Find where the given text appears and provide that cell's center as [x, y] coordinate. 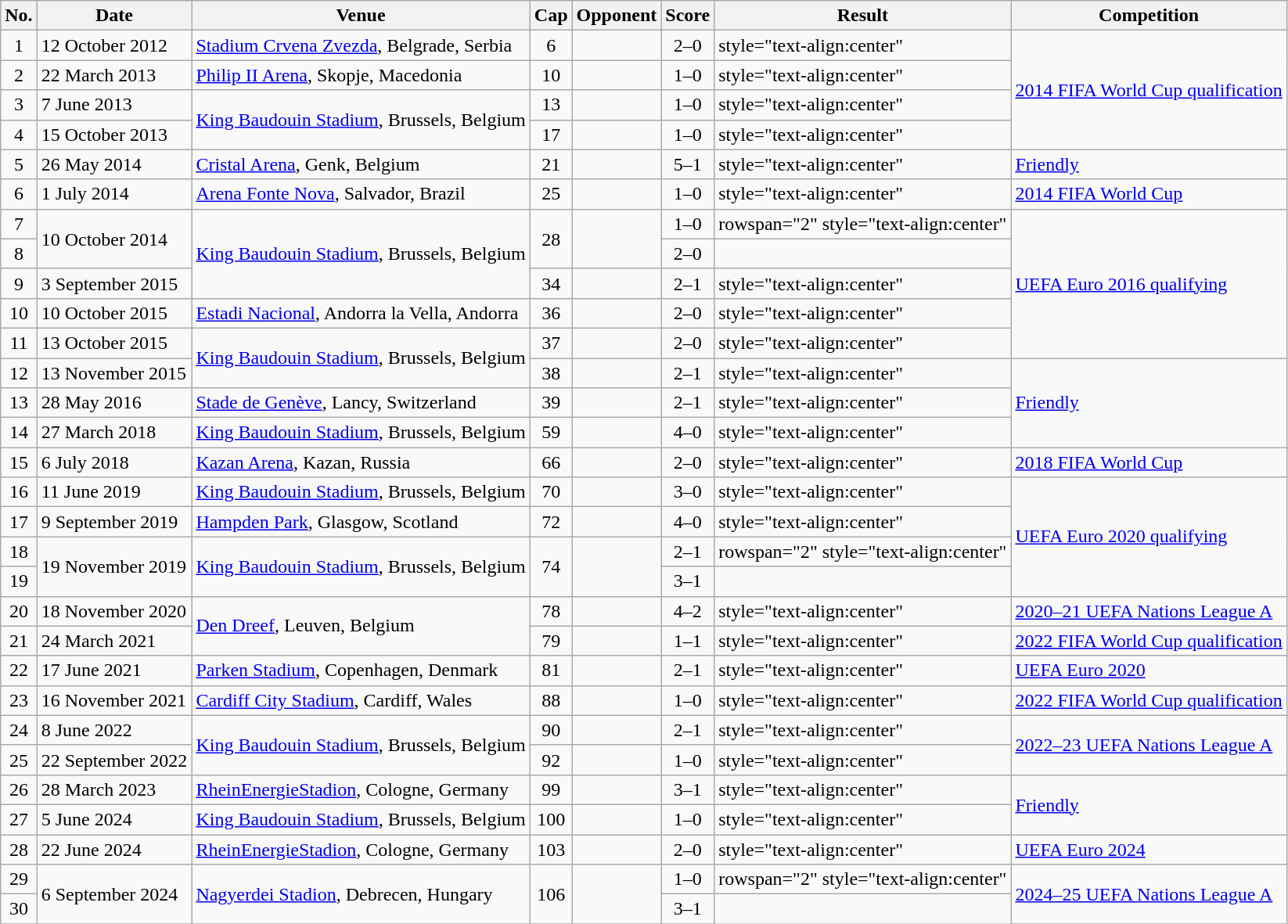
5–1 [688, 164]
Cap [551, 16]
37 [551, 343]
38 [551, 373]
66 [551, 462]
20 [19, 611]
70 [551, 492]
81 [551, 671]
99 [551, 789]
Date [114, 16]
18 [19, 552]
6 September 2024 [114, 894]
Stade de Genève, Lancy, Switzerland [361, 403]
92 [551, 760]
100 [551, 819]
UEFA Euro 2024 [1149, 849]
36 [551, 313]
Competition [1149, 16]
3 September 2015 [114, 283]
27 March 2018 [114, 433]
16 [19, 492]
Cristal Arena, Genk, Belgium [361, 164]
16 November 2021 [114, 700]
5 June 2024 [114, 819]
28 May 2016 [114, 403]
Estadi Nacional, Andorra la Vella, Andorra [361, 313]
Cardiff City Stadium, Cardiff, Wales [361, 700]
Den Dreef, Leuven, Belgium [361, 626]
Parken Stadium, Copenhagen, Denmark [361, 671]
8 [19, 253]
Result [862, 16]
Arena Fonte Nova, Salvador, Brazil [361, 194]
28 March 2023 [114, 789]
103 [551, 849]
Kazan Arena, Kazan, Russia [361, 462]
4 [19, 135]
7 [19, 224]
9 September 2019 [114, 522]
26 May 2014 [114, 164]
3 [19, 105]
13 October 2015 [114, 343]
UEFA Euro 2016 qualifying [1149, 283]
Nagyerdei Stadion, Debrecen, Hungary [361, 894]
26 [19, 789]
22 March 2013 [114, 75]
3–0 [688, 492]
29 [19, 879]
19 November 2019 [114, 566]
Opponent [617, 16]
2022–23 UEFA Nations League A [1149, 745]
15 October 2013 [114, 135]
2020–21 UEFA Nations League A [1149, 611]
30 [19, 909]
1 [19, 45]
No. [19, 16]
5 [19, 164]
90 [551, 730]
10 October 2015 [114, 313]
79 [551, 641]
Venue [361, 16]
72 [551, 522]
UEFA Euro 2020 qualifying [1149, 537]
39 [551, 403]
23 [19, 700]
12 [19, 373]
10 October 2014 [114, 239]
9 [19, 283]
24 [19, 730]
12 October 2012 [114, 45]
17 June 2021 [114, 671]
1 July 2014 [114, 194]
15 [19, 462]
13 November 2015 [114, 373]
11 [19, 343]
78 [551, 611]
22 [19, 671]
22 September 2022 [114, 760]
2024–25 UEFA Nations League A [1149, 894]
2 [19, 75]
22 June 2024 [114, 849]
74 [551, 566]
19 [19, 581]
2014 FIFA World Cup [1149, 194]
Hampden Park, Glasgow, Scotland [361, 522]
4–2 [688, 611]
1–1 [688, 641]
Score [688, 16]
88 [551, 700]
7 June 2013 [114, 105]
11 June 2019 [114, 492]
59 [551, 433]
Stadium Crvena Zvezda, Belgrade, Serbia [361, 45]
34 [551, 283]
2014 FIFA World Cup qualification [1149, 90]
UEFA Euro 2020 [1149, 671]
8 June 2022 [114, 730]
106 [551, 894]
14 [19, 433]
6 July 2018 [114, 462]
2018 FIFA World Cup [1149, 462]
18 November 2020 [114, 611]
Philip II Arena, Skopje, Macedonia [361, 75]
24 March 2021 [114, 641]
27 [19, 819]
